Detect which cell encompasses the target text, then output its [x, y] center coordinate. 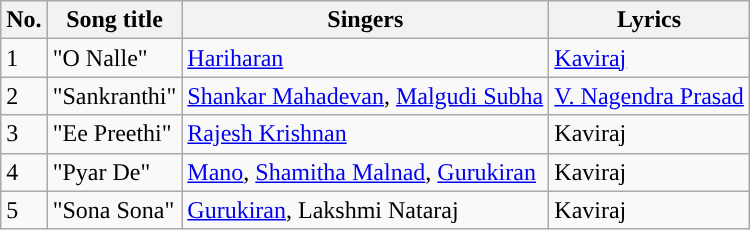
Lyrics [650, 20]
Song title [114, 20]
"Pyar De" [114, 172]
2 [24, 96]
"Sankranthi" [114, 96]
No. [24, 20]
"Sona Sona" [114, 210]
Mano, Shamitha Malnad, Gurukiran [366, 172]
1 [24, 58]
4 [24, 172]
Hariharan [366, 58]
5 [24, 210]
Gurukiran, Lakshmi Nataraj [366, 210]
3 [24, 134]
"Ee Preethi" [114, 134]
V. Nagendra Prasad [650, 96]
Shankar Mahadevan, Malgudi Subha [366, 96]
Rajesh Krishnan [366, 134]
"O Nalle" [114, 58]
Singers [366, 20]
